Extract the (X, Y) coordinate from the center of the cell holding the provided text.  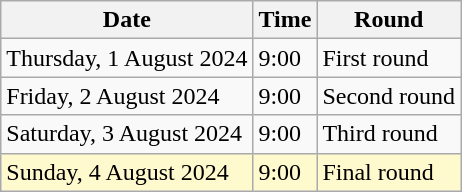
Friday, 2 August 2024 (127, 96)
Date (127, 20)
Sunday, 4 August 2024 (127, 172)
Final round (389, 172)
Second round (389, 96)
Third round (389, 134)
Thursday, 1 August 2024 (127, 58)
First round (389, 58)
Time (285, 20)
Saturday, 3 August 2024 (127, 134)
Round (389, 20)
